Output the [x, y] coordinate of the center of the cell containing the given text.  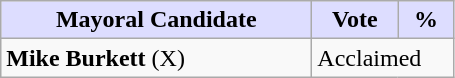
% [426, 20]
Acclaimed [383, 58]
Mike Burkett (X) [156, 58]
Mayoral Candidate [156, 20]
Vote [355, 20]
